Detect which cell encompasses the target text, then output its [x, y] center coordinate. 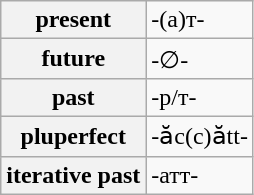
-атт- [200, 175]
future [74, 59]
present [74, 20]
-р/т- [200, 97]
iterative past [74, 175]
-∅- [200, 59]
-ӑс(с)ӑtt- [200, 136]
pluperfect [74, 136]
-(a)т- [200, 20]
past [74, 97]
